From the cell containing the given text, extract its center point as (X, Y) coordinate. 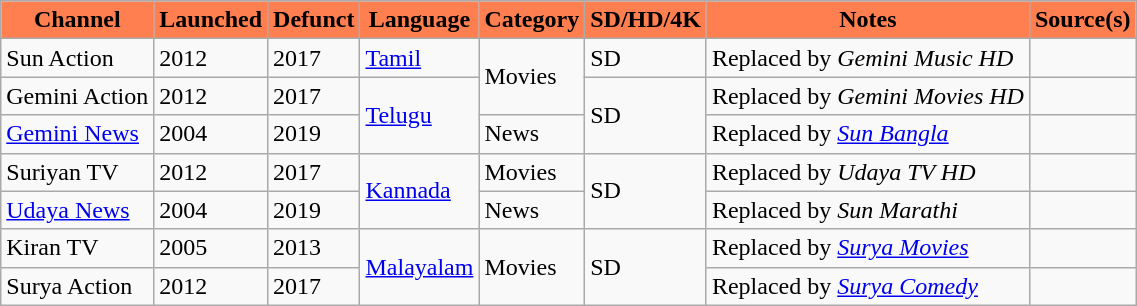
Channel (78, 20)
Sun Action (78, 58)
Malayalam (420, 267)
Replaced by Sun Marathi (868, 210)
Replaced by Sun Bangla (868, 134)
Surya Action (78, 286)
Notes (868, 20)
Replaced by Udaya TV HD (868, 172)
Kiran TV (78, 248)
Udaya News (78, 210)
Kannada (420, 191)
2005 (211, 248)
SD/HD/4K (646, 20)
Gemini Action (78, 96)
Defunct (314, 20)
Replaced by Gemini Movies HD (868, 96)
Tamil (420, 58)
Replaced by Gemini Music HD (868, 58)
Replaced by Surya Movies (868, 248)
2013 (314, 248)
Telugu (420, 115)
Launched (211, 20)
Category (532, 20)
Source(s) (1082, 20)
Gemini News (78, 134)
Suriyan TV (78, 172)
Replaced by Surya Comedy (868, 286)
Language (420, 20)
